Capture the cell that displays the provided text and extract its [X, Y] central coordinate. 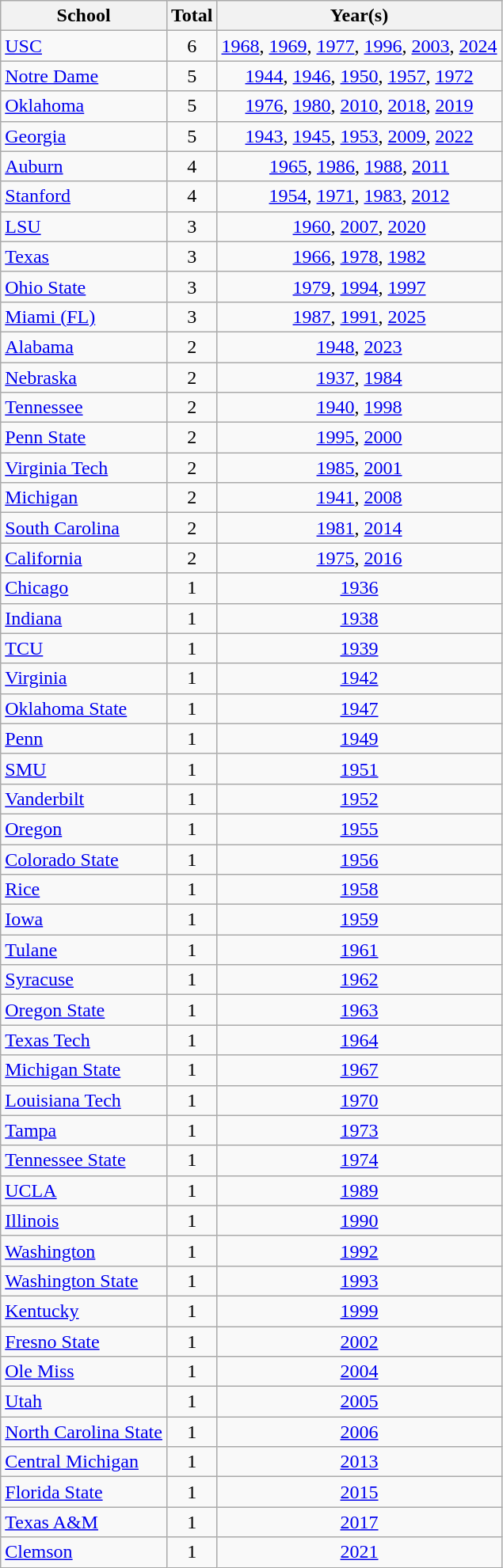
1951 [360, 769]
1981, 2014 [360, 528]
Georgia [84, 136]
1967 [360, 1070]
1952 [360, 799]
2006 [360, 1432]
2017 [360, 1522]
6 [192, 46]
2013 [360, 1462]
Tennessee [84, 408]
Kentucky [84, 1311]
Michigan [84, 498]
Michigan State [84, 1070]
Rice [84, 890]
1963 [360, 1010]
Virginia Tech [84, 468]
Clemson [84, 1552]
Alabama [84, 347]
Washington State [84, 1281]
1961 [360, 950]
1974 [360, 1160]
Total [192, 16]
Colorado State [84, 859]
1942 [360, 678]
1956 [360, 859]
USC [84, 46]
1943, 1945, 1953, 2009, 2022 [360, 136]
Nebraska [84, 378]
1962 [360, 980]
LSU [84, 226]
Texas A&M [84, 1522]
1938 [360, 618]
1936 [360, 588]
1964 [360, 1040]
1975, 2016 [360, 558]
1937, 1984 [360, 378]
1968, 1969, 1977, 1996, 2003, 2024 [360, 46]
Ole Miss [84, 1372]
Fresno State [84, 1342]
1990 [360, 1221]
1985, 2001 [360, 468]
1954, 1971, 1983, 2012 [360, 196]
Indiana [84, 618]
1941, 2008 [360, 498]
2015 [360, 1492]
SMU [84, 769]
1979, 1994, 1997 [360, 287]
California [84, 558]
1970 [360, 1100]
1999 [360, 1311]
Notre Dame [84, 76]
Washington [84, 1251]
Vanderbilt [84, 799]
1993 [360, 1281]
1940, 1998 [360, 408]
Oregon State [84, 1010]
2021 [360, 1552]
1989 [360, 1190]
Louisiana Tech [84, 1100]
1965, 1986, 1988, 2011 [360, 166]
2004 [360, 1372]
1973 [360, 1130]
1955 [360, 829]
Year(s) [360, 16]
1958 [360, 890]
School [84, 16]
Penn State [84, 438]
Penn [84, 738]
1966, 1978, 1982 [360, 256]
1959 [360, 920]
1995, 2000 [360, 438]
1949 [360, 738]
Florida State [84, 1492]
Central Michigan [84, 1462]
1947 [360, 708]
Chicago [84, 588]
Oklahoma [84, 106]
1944, 1946, 1950, 1957, 1972 [360, 76]
Tampa [84, 1130]
1992 [360, 1251]
Oregon [84, 829]
Iowa [84, 920]
TCU [84, 648]
1976, 1980, 2010, 2018, 2019 [360, 106]
Utah [84, 1402]
Virginia [84, 678]
Texas [84, 256]
2002 [360, 1342]
Syracuse [84, 980]
Tennessee State [84, 1160]
1948, 2023 [360, 347]
Auburn [84, 166]
1960, 2007, 2020 [360, 226]
Illinois [84, 1221]
Oklahoma State [84, 708]
1987, 1991, 2025 [360, 317]
1939 [360, 648]
UCLA [84, 1190]
Miami (FL) [84, 317]
South Carolina [84, 528]
Stanford [84, 196]
2005 [360, 1402]
Ohio State [84, 287]
Tulane [84, 950]
North Carolina State [84, 1432]
Texas Tech [84, 1040]
